Extract the (x, y) coordinate from the center of the cell holding the provided text.  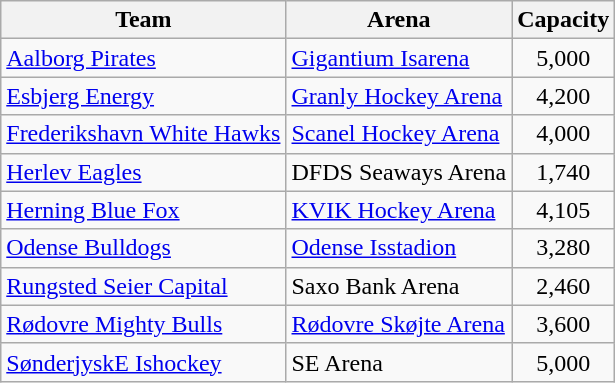
Rødovre Mighty Bulls (144, 324)
SE Arena (399, 362)
Saxo Bank Arena (399, 286)
1,740 (564, 172)
Capacity (564, 20)
Herlev Eagles (144, 172)
4,200 (564, 96)
Odense Isstadion (399, 248)
3,280 (564, 248)
Scanel Hockey Arena (399, 134)
Rødovre Skøjte Arena (399, 324)
4,105 (564, 210)
Team (144, 20)
Arena (399, 20)
4,000 (564, 134)
SønderjyskE Ishockey (144, 362)
3,600 (564, 324)
2,460 (564, 286)
Frederikshavn White Hawks (144, 134)
Aalborg Pirates (144, 58)
Gigantium Isarena (399, 58)
Odense Bulldogs (144, 248)
Rungsted Seier Capital (144, 286)
Herning Blue Fox (144, 210)
Esbjerg Energy (144, 96)
KVIK Hockey Arena (399, 210)
DFDS Seaways Arena (399, 172)
Granly Hockey Arena (399, 96)
